Return the [x, y] coordinate for the center point of the cell that contains the specified text.  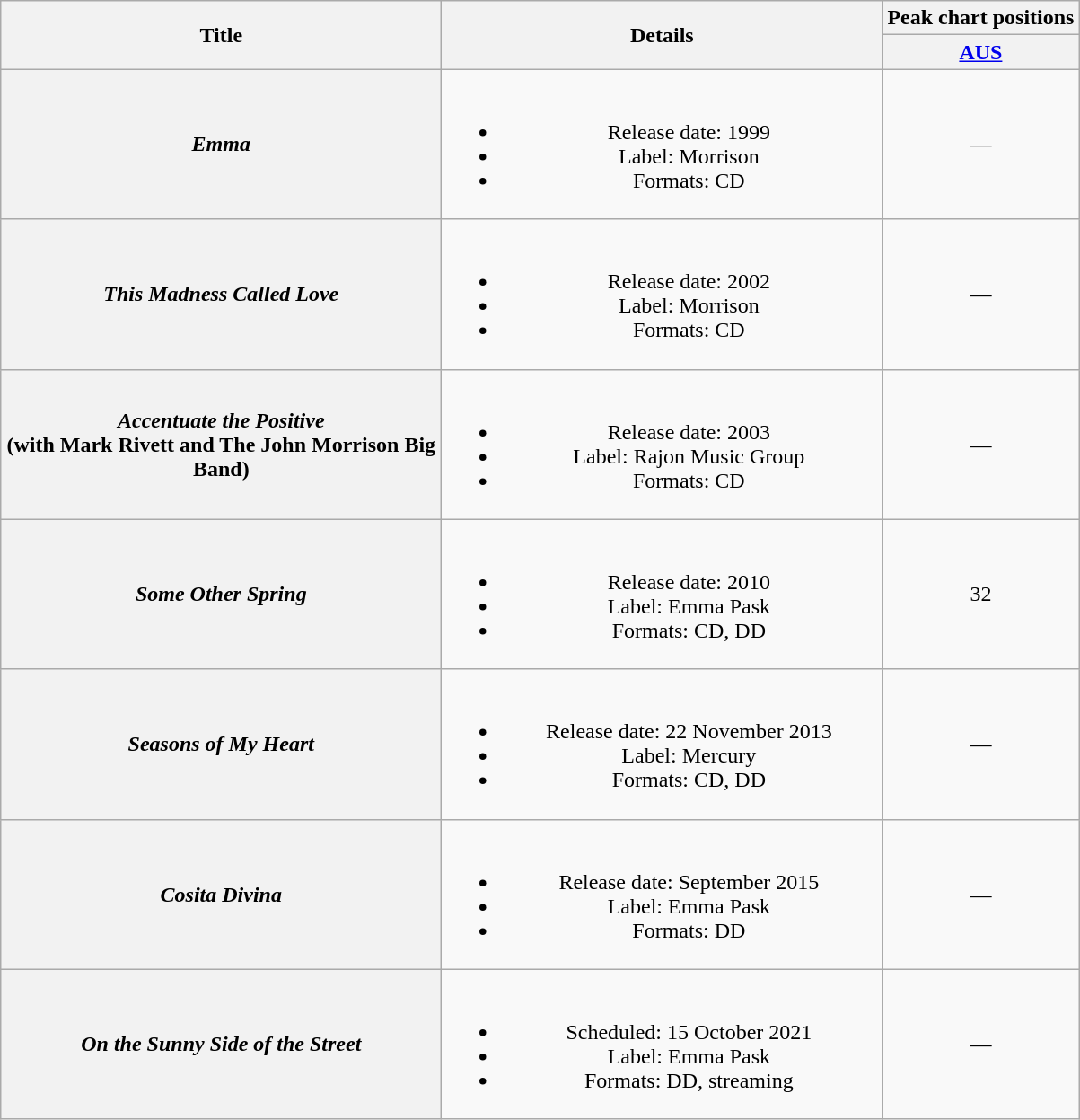
On the Sunny Side of the Street [221, 1044]
Emma [221, 144]
Release date: September 2015Label: Emma PaskFormats: DD [663, 895]
Some Other Spring [221, 595]
32 [980, 595]
Details [663, 35]
Cosita Divina [221, 895]
Title [221, 35]
Release date: 1999Label: MorrisonFormats: CD [663, 144]
Accentuate the Positive (with Mark Rivett and The John Morrison Big Band) [221, 444]
Release date: 2002Label: MorrisonFormats: CD [663, 295]
AUS [980, 52]
Seasons of My Heart [221, 744]
This Madness Called Love [221, 295]
Release date: 22 November 2013Label: MercuryFormats: CD, DD [663, 744]
Release date: 2010Label: Emma PaskFormats: CD, DD [663, 595]
Scheduled: 15 October 2021Label: Emma PaskFormats: DD, streaming [663, 1044]
Peak chart positions [980, 18]
Release date: 2003Label: Rajon Music GroupFormats: CD [663, 444]
